Extract the (X, Y) coordinate from the center of the cell holding the provided text.  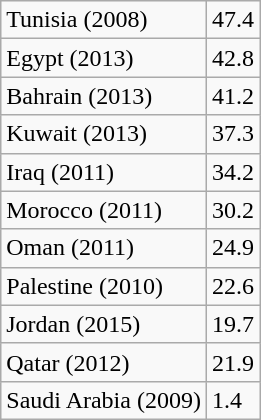
22.6 (232, 286)
1.4 (232, 400)
Palestine (2010) (104, 286)
19.7 (232, 324)
30.2 (232, 210)
Jordan (2015) (104, 324)
Egypt (2013) (104, 58)
37.3 (232, 134)
41.2 (232, 96)
21.9 (232, 362)
Saudi Arabia (2009) (104, 400)
Oman (2011) (104, 248)
Qatar (2012) (104, 362)
34.2 (232, 172)
42.8 (232, 58)
24.9 (232, 248)
Tunisia (2008) (104, 20)
Morocco (2011) (104, 210)
47.4 (232, 20)
Bahrain (2013) (104, 96)
Kuwait (2013) (104, 134)
Iraq (2011) (104, 172)
